Scan for the cell matching the given text and deliver its [X, Y] coordinate at center. 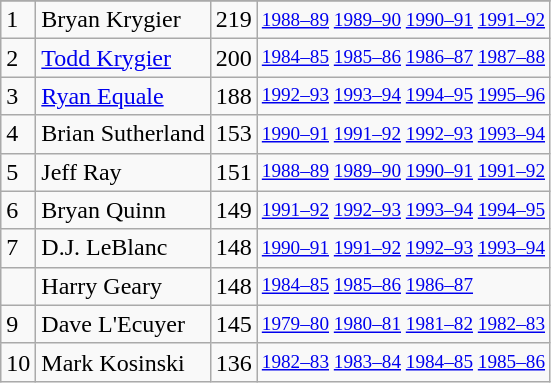
1979–80 1980–81 1981–82 1982–83 [403, 324]
149 [234, 210]
1 [18, 20]
4 [18, 134]
1982–83 1983–84 1984–85 1985–86 [403, 362]
200 [234, 58]
10 [18, 362]
Bryan Quinn [123, 210]
3 [18, 96]
7 [18, 248]
1991–92 1992–93 1993–94 1994–95 [403, 210]
9 [18, 324]
6 [18, 210]
Brian Sutherland [123, 134]
1984–85 1985–86 1986–87 [403, 286]
136 [234, 362]
5 [18, 172]
Ryan Equale [123, 96]
D.J. LeBlanc [123, 248]
188 [234, 96]
1992–93 1993–94 1994–95 1995–96 [403, 96]
Dave L'Ecuyer [123, 324]
Mark Kosinski [123, 362]
Jeff Ray [123, 172]
Bryan Krygier [123, 20]
Harry Geary [123, 286]
Todd Krygier [123, 58]
2 [18, 58]
145 [234, 324]
1984–85 1985–86 1986–87 1987–88 [403, 58]
153 [234, 134]
151 [234, 172]
219 [234, 20]
